Scan for the cell matching the given text and deliver its [X, Y] coordinate at center. 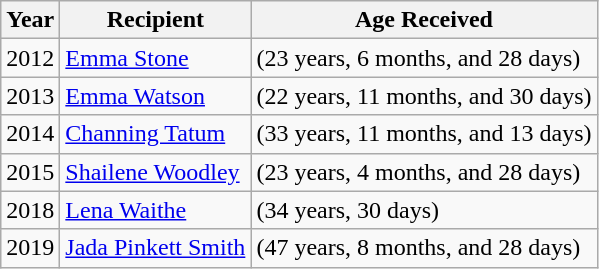
2012 [30, 58]
(47 years, 8 months, and 28 days) [424, 248]
Year [30, 20]
2015 [30, 172]
2013 [30, 96]
Jada Pinkett Smith [156, 248]
Lena Waithe [156, 210]
(22 years, 11 months, and 30 days) [424, 96]
Emma Stone [156, 58]
Channing Tatum [156, 134]
2014 [30, 134]
2018 [30, 210]
(34 years, 30 days) [424, 210]
Age Received [424, 20]
(23 years, 4 months, and 28 days) [424, 172]
Shailene Woodley [156, 172]
(23 years, 6 months, and 28 days) [424, 58]
Emma Watson [156, 96]
(33 years, 11 months, and 13 days) [424, 134]
Recipient [156, 20]
2019 [30, 248]
